Detect which cell encompasses the target text, then output its [X, Y] center coordinate. 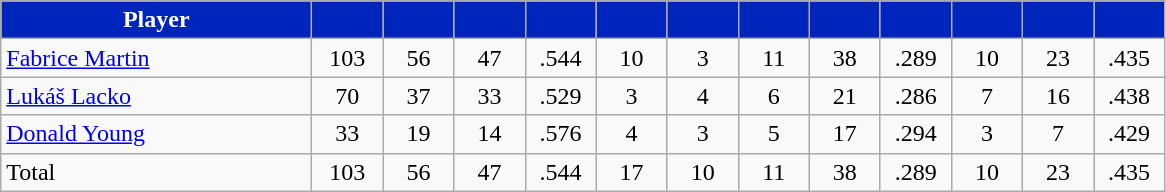
.294 [916, 134]
Fabrice Martin [156, 58]
21 [844, 96]
.286 [916, 96]
.529 [560, 96]
.438 [1130, 96]
Player [156, 20]
19 [418, 134]
37 [418, 96]
14 [490, 134]
Donald Young [156, 134]
.429 [1130, 134]
5 [774, 134]
6 [774, 96]
16 [1058, 96]
Total [156, 172]
.576 [560, 134]
Lukáš Lacko [156, 96]
70 [348, 96]
